Determine the (X, Y) coordinate at the center of the cell enclosing the given text.  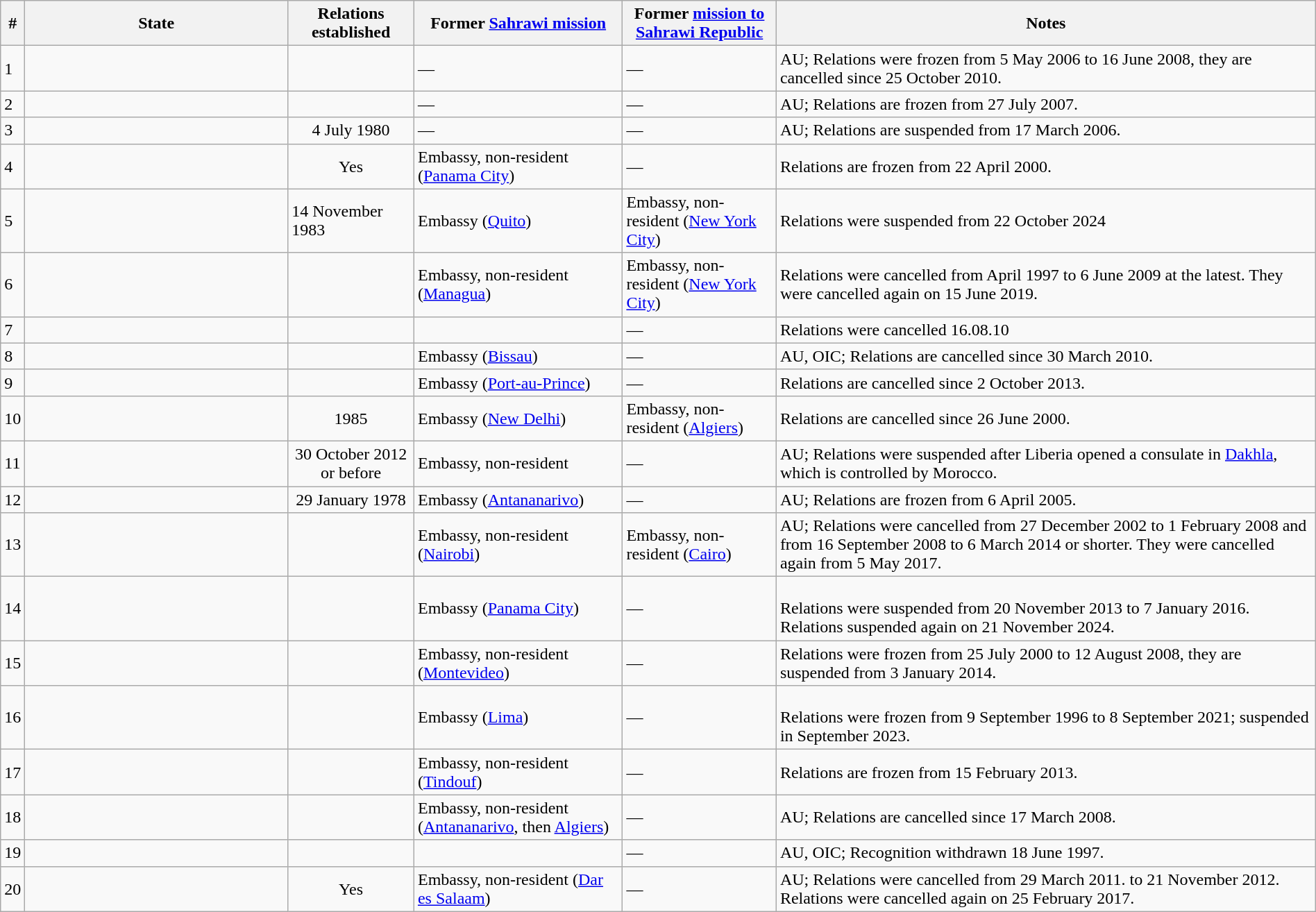
Former Sahrawi mission (518, 24)
19 (12, 853)
Embassy (Quito) (518, 221)
AU; Relations are suspended from 17 March 2006. (1045, 130)
8 (12, 356)
Relations are cancelled since 2 October 2013. (1045, 382)
Relations were cancelled 16.08.10 (1045, 330)
Embassy (Panama City) (518, 609)
1985 (351, 418)
Relations were suspended from 20 November 2013 to 7 January 2016. Relations suspended again on 21 November 2024. (1045, 609)
Notes (1045, 24)
Former mission to Sahrawi Republic (700, 24)
2 (12, 104)
Relations are cancelled since 26 June 2000. (1045, 418)
14 November 1983 (351, 221)
Embassy, non-resident (Montevideo) (518, 664)
16 (12, 718)
4 July 1980 (351, 130)
# (12, 24)
AU; Relations are frozen from 6 April 2005. (1045, 499)
18 (12, 818)
1 (12, 68)
10 (12, 418)
Embassy (Bissau) (518, 356)
Embassy, non-resident (Dar es Salaam) (518, 888)
12 (12, 499)
Embassy, non-resident (Panama City) (518, 167)
Relations were frozen from 25 July 2000 to 12 August 2008, they are suspended from 3 January 2014. (1045, 664)
29 January 1978 (351, 499)
11 (12, 464)
3 (12, 130)
4 (12, 167)
9 (12, 382)
AU, OIC; Relations are cancelled since 30 March 2010. (1045, 356)
30 October 2012 or before (351, 464)
AU; Relations were frozen from 5 May 2006 to 16 June 2008, they are cancelled since 25 October 2010. (1045, 68)
AU; Relations are frozen from 27 July 2007. (1045, 104)
Embassy, non-resident (518, 464)
7 (12, 330)
20 (12, 888)
Relations established (351, 24)
14 (12, 609)
17 (12, 772)
Embassy (Port-au-Prince) (518, 382)
Relations are frozen from 15 February 2013. (1045, 772)
Relations were frozen from 9 September 1996 to 8 September 2021; suspended in September 2023. (1045, 718)
Embassy, non-resident (Cairo) (700, 545)
Embassy, non-resident (Algiers) (700, 418)
AU, OIC; Recognition withdrawn 18 June 1997. (1045, 853)
Relations are frozen from 22 April 2000. (1045, 167)
AU; Relations are cancelled since 17 March 2008. (1045, 818)
Embassy (Antananarivo) (518, 499)
Relations were cancelled from April 1997 to 6 June 2009 at the latest. They were cancelled again on 15 June 2019. (1045, 285)
13 (12, 545)
6 (12, 285)
Embassy, non-resident (Tindouf) (518, 772)
AU; Relations were cancelled from 29 March 2011. to 21 November 2012. Relations were cancelled again on 25 February 2017. (1045, 888)
AU; Relations were suspended after Liberia opened a consulate in Dakhla, which is controlled by Morocco. (1045, 464)
Embassy, non-resident (Antananarivo, then Algiers) (518, 818)
Embassy (Lima) (518, 718)
Relations were suspended from 22 October 2024 (1045, 221)
Embassy (New Delhi) (518, 418)
Embassy, non-resident (Nairobi) (518, 545)
Embassy, non-resident (Managua) (518, 285)
15 (12, 664)
State (157, 24)
5 (12, 221)
